Output the (X, Y) coordinate of the center of the cell containing the given text.  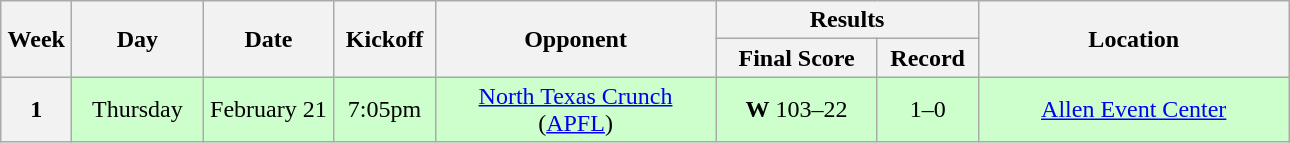
Allen Event Center (1134, 110)
Kickoff (384, 39)
7:05pm (384, 110)
Record (928, 58)
W 103–22 (796, 110)
Date (268, 39)
Opponent (576, 39)
Results (847, 20)
Final Score (796, 58)
Thursday (138, 110)
February 21 (268, 110)
Location (1134, 39)
North Texas Crunch (APFL) (576, 110)
1 (36, 110)
1–0 (928, 110)
Day (138, 39)
Week (36, 39)
